Detect which cell encompasses the target text, then output its [X, Y] center coordinate. 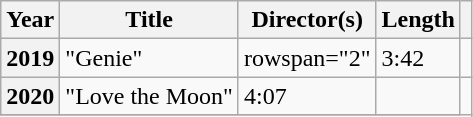
Director(s) [307, 20]
"Genie" [150, 58]
"Love the Moon" [150, 96]
3:42 [418, 58]
Title [150, 20]
Year [30, 20]
Length [418, 20]
2019 [30, 58]
2020 [30, 96]
rowspan="2" [307, 58]
4:07 [307, 96]
